Output the [X, Y] coordinate of the center of the cell containing the given text.  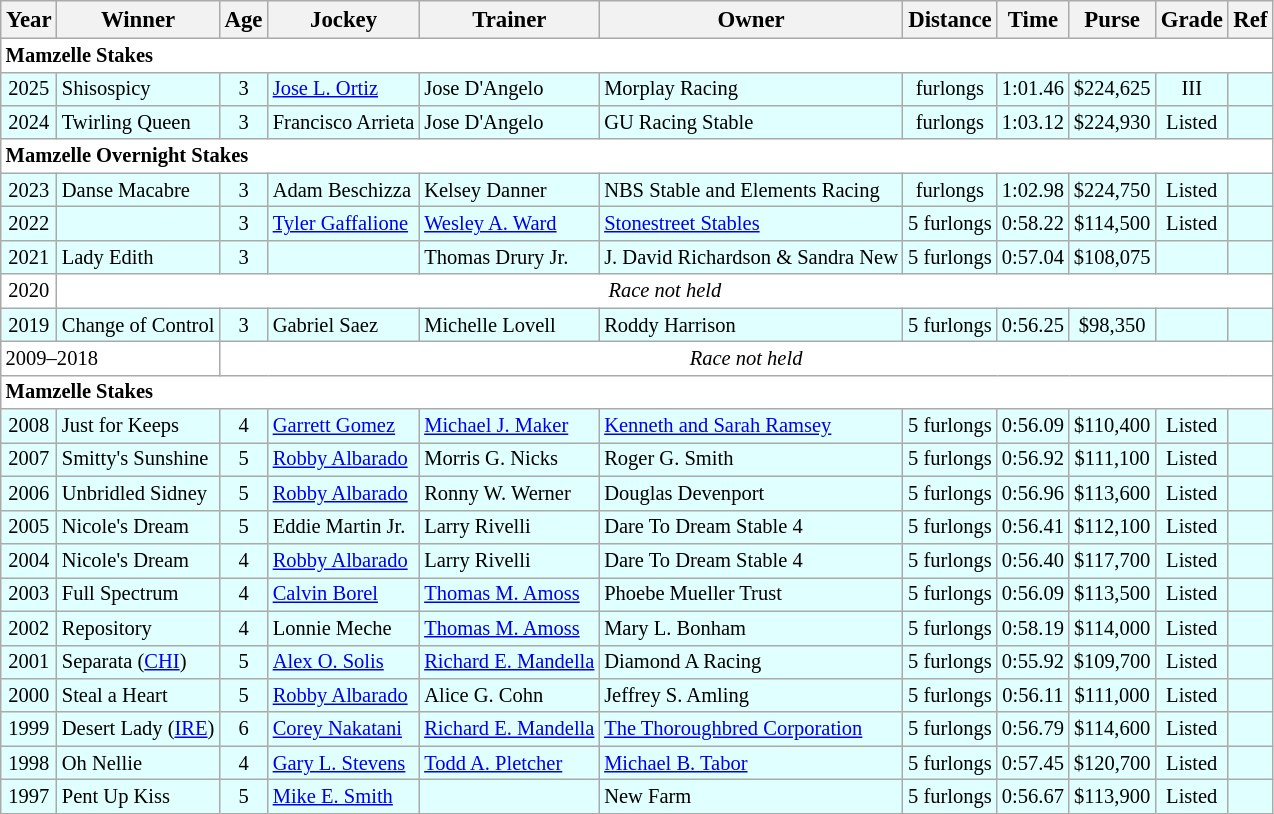
Repository [138, 628]
$108,075 [1112, 258]
Michael B. Tabor [751, 763]
Shisospicy [138, 89]
0:56.96 [1033, 494]
0:56.40 [1033, 561]
2024 [29, 123]
Steal a Heart [138, 696]
Ref [1250, 20]
Alex O. Solis [344, 662]
0:56.41 [1033, 527]
III [1192, 89]
2002 [29, 628]
$117,700 [1112, 561]
Oh Nellie [138, 763]
1:01.46 [1033, 89]
$224,750 [1112, 190]
Calvin Borel [344, 595]
2000 [29, 696]
New Farm [751, 797]
1:02.98 [1033, 190]
Pent Up Kiss [138, 797]
$113,900 [1112, 797]
2001 [29, 662]
$109,700 [1112, 662]
2020 [29, 291]
Jeffrey S. Amling [751, 696]
Thomas Drury Jr. [509, 258]
Ronny W. Werner [509, 494]
Michelle Lovell [509, 325]
Todd A. Pletcher [509, 763]
2004 [29, 561]
Roger G. Smith [751, 460]
0:56.25 [1033, 325]
2009–2018 [110, 359]
Corey Nakatani [344, 730]
GU Racing Stable [751, 123]
Kelsey Danner [509, 190]
$111,000 [1112, 696]
0:56.79 [1033, 730]
Owner [751, 20]
$114,600 [1112, 730]
Eddie Martin Jr. [344, 527]
Diamond A Racing [751, 662]
Jose L. Ortiz [344, 89]
1:03.12 [1033, 123]
0:56.67 [1033, 797]
Roddy Harrison [751, 325]
2005 [29, 527]
Trainer [509, 20]
$114,000 [1112, 628]
$113,500 [1112, 595]
Alice G. Cohn [509, 696]
Phoebe Mueller Trust [751, 595]
0:57.04 [1033, 258]
Unbridled Sidney [138, 494]
Just for Keeps [138, 426]
1997 [29, 797]
Lady Edith [138, 258]
0:57.45 [1033, 763]
2007 [29, 460]
Stonestreet Stables [751, 224]
Gary L. Stevens [344, 763]
Time [1033, 20]
Mike E. Smith [344, 797]
2003 [29, 595]
0:56.92 [1033, 460]
$114,500 [1112, 224]
2025 [29, 89]
Tyler Gaffalione [344, 224]
Smitty's Sunshine [138, 460]
NBS Stable and Elements Racing [751, 190]
$98,350 [1112, 325]
Distance [950, 20]
$110,400 [1112, 426]
Purse [1112, 20]
1999 [29, 730]
Mary L. Bonham [751, 628]
0:58.22 [1033, 224]
2006 [29, 494]
0:55.92 [1033, 662]
Kenneth and Sarah Ramsey [751, 426]
Gabriel Saez [344, 325]
2019 [29, 325]
2022 [29, 224]
Mamzelle Overnight Stakes [637, 157]
0:58.19 [1033, 628]
2023 [29, 190]
$120,700 [1112, 763]
$224,625 [1112, 89]
Change of Control [138, 325]
Wesley A. Ward [509, 224]
Separata (CHI) [138, 662]
The Thoroughbred Corporation [751, 730]
Douglas Devenport [751, 494]
Francisco Arrieta [344, 123]
Lonnie Meche [344, 628]
Year [29, 20]
Morplay Racing [751, 89]
Michael J. Maker [509, 426]
$113,600 [1112, 494]
Twirling Queen [138, 123]
Grade [1192, 20]
$224,930 [1112, 123]
$112,100 [1112, 527]
1998 [29, 763]
Age [244, 20]
2008 [29, 426]
2021 [29, 258]
Morris G. Nicks [509, 460]
Danse Macabre [138, 190]
Desert Lady (IRE) [138, 730]
Jockey [344, 20]
Winner [138, 20]
J. David Richardson & Sandra New [751, 258]
Garrett Gomez [344, 426]
$111,100 [1112, 460]
6 [244, 730]
0:56.11 [1033, 696]
Adam Beschizza [344, 190]
Full Spectrum [138, 595]
